Pinpoint the cell where the given text exists, returning its (x, y) midpoint coordinate. 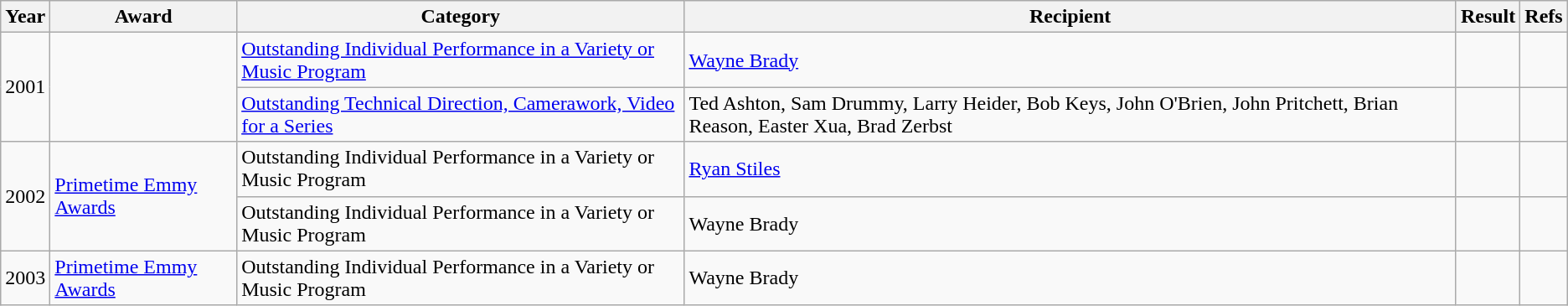
Recipient (1070, 17)
Ryan Stiles (1070, 169)
Ted Ashton, Sam Drummy, Larry Heider, Bob Keys, John O'Brien, John Pritchett, Brian Reason, Easter Xua, Brad Zerbst (1070, 114)
Outstanding Technical Direction, Camerawork, Video for a Series (461, 114)
Year (25, 17)
Category (461, 17)
2001 (25, 87)
Award (144, 17)
Result (1488, 17)
2003 (25, 278)
2002 (25, 196)
Refs (1544, 17)
